Find where the given text appears and provide that cell's center as [x, y] coordinate. 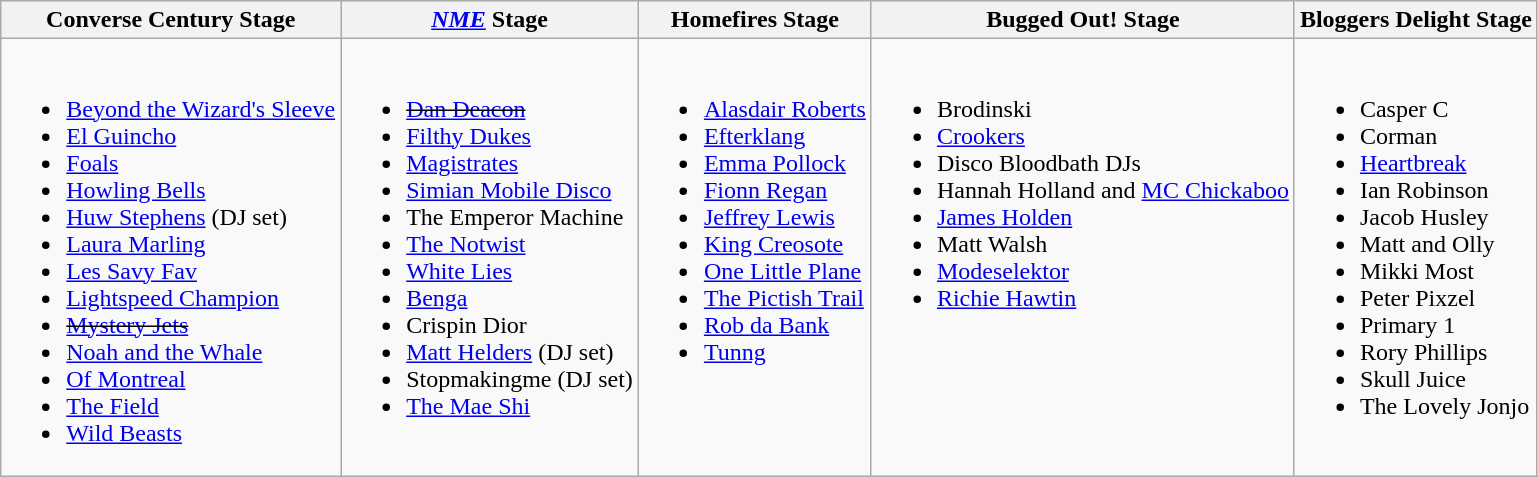
Alasdair RobertsEfterklangEmma PollockFionn ReganJeffrey LewisKing CreosoteOne Little PlaneThe Pictish TrailRob da BankTunng [754, 258]
Homefires Stage [754, 20]
Casper CCormanHeartbreakIan RobinsonJacob HusleyMatt and OllyMikki MostPeter PixzelPrimary 1Rory PhillipsSkull JuiceThe Lovely Jonjo [1416, 258]
NME Stage [490, 20]
Bloggers Delight Stage [1416, 20]
Converse Century Stage [171, 20]
Bugged Out! Stage [1082, 20]
BrodinskiCrookersDisco Bloodbath DJsHannah Holland and MC ChickabooJames HoldenMatt WalshModeselektorRichie Hawtin [1082, 258]
